Detect which cell encompasses the target text, then output its (x, y) center coordinate. 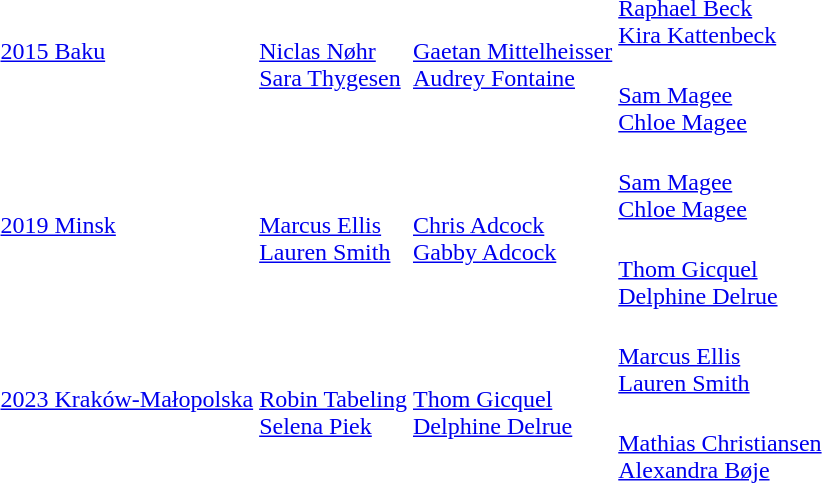
Chris AdcockGabby Adcock (513, 226)
Marcus EllisLauren Smith (334, 226)
